For the text-containing cell, return its midpoint in (X, Y) coordinate format. 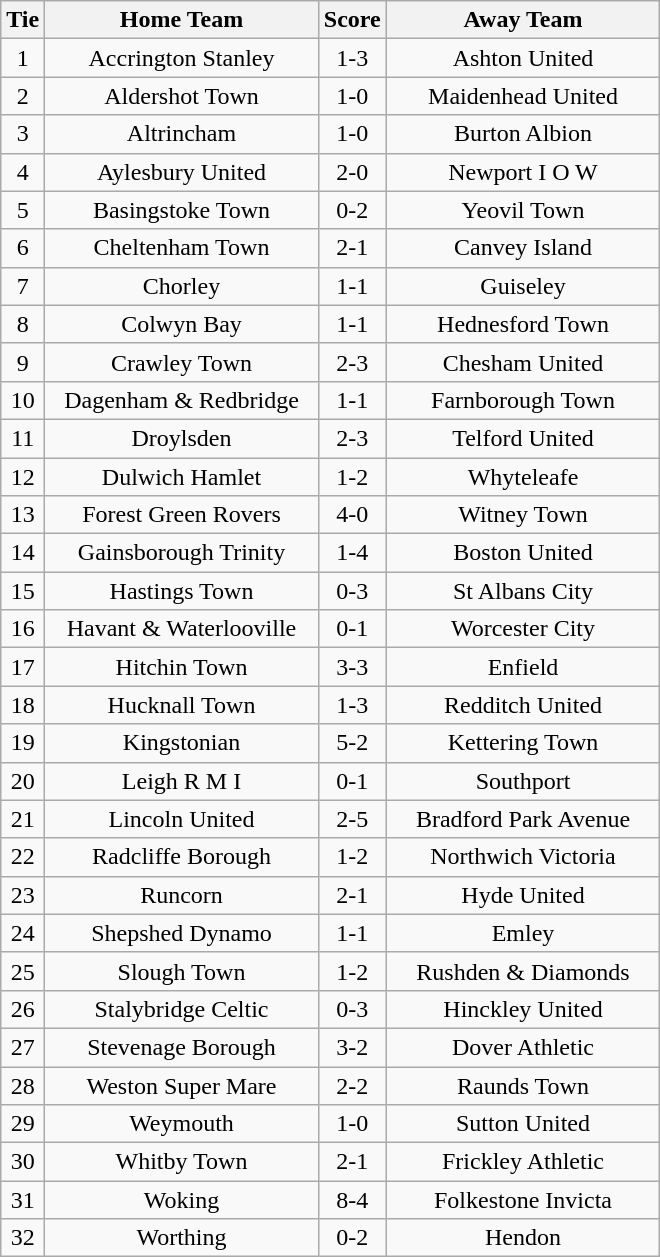
Burton Albion (523, 134)
2-2 (352, 1085)
10 (23, 400)
5-2 (352, 743)
Worcester City (523, 629)
Enfield (523, 667)
Stevenage Borough (182, 1047)
Hyde United (523, 895)
Colwyn Bay (182, 324)
Newport I O W (523, 172)
Northwich Victoria (523, 857)
Worthing (182, 1238)
21 (23, 819)
Hitchin Town (182, 667)
9 (23, 362)
8-4 (352, 1200)
3-2 (352, 1047)
Woking (182, 1200)
13 (23, 515)
22 (23, 857)
Basingstoke Town (182, 210)
Aylesbury United (182, 172)
Stalybridge Celtic (182, 1009)
Shepshed Dynamo (182, 933)
Canvey Island (523, 248)
25 (23, 971)
Radcliffe Borough (182, 857)
12 (23, 477)
Bradford Park Avenue (523, 819)
2-0 (352, 172)
Chesham United (523, 362)
4 (23, 172)
Folkestone Invicta (523, 1200)
6 (23, 248)
Hendon (523, 1238)
29 (23, 1124)
20 (23, 781)
2 (23, 96)
Yeovil Town (523, 210)
Whitby Town (182, 1162)
Weston Super Mare (182, 1085)
Dagenham & Redbridge (182, 400)
Cheltenham Town (182, 248)
Maidenhead United (523, 96)
Hastings Town (182, 591)
Frickley Athletic (523, 1162)
Witney Town (523, 515)
Hucknall Town (182, 705)
16 (23, 629)
17 (23, 667)
Redditch United (523, 705)
Leigh R M I (182, 781)
Forest Green Rovers (182, 515)
5 (23, 210)
Slough Town (182, 971)
1-4 (352, 553)
14 (23, 553)
Kingstonian (182, 743)
24 (23, 933)
Away Team (523, 20)
Aldershot Town (182, 96)
Kettering Town (523, 743)
30 (23, 1162)
Score (352, 20)
Gainsborough Trinity (182, 553)
19 (23, 743)
4-0 (352, 515)
Southport (523, 781)
Whyteleafe (523, 477)
15 (23, 591)
St Albans City (523, 591)
Dulwich Hamlet (182, 477)
Guiseley (523, 286)
Home Team (182, 20)
2-5 (352, 819)
Hednesford Town (523, 324)
3 (23, 134)
Sutton United (523, 1124)
Dover Athletic (523, 1047)
32 (23, 1238)
Tie (23, 20)
1 (23, 58)
Telford United (523, 438)
Weymouth (182, 1124)
Ashton United (523, 58)
26 (23, 1009)
Lincoln United (182, 819)
Droylsden (182, 438)
Hinckley United (523, 1009)
Chorley (182, 286)
Emley (523, 933)
Havant & Waterlooville (182, 629)
Rushden & Diamonds (523, 971)
Raunds Town (523, 1085)
27 (23, 1047)
Runcorn (182, 895)
Farnborough Town (523, 400)
11 (23, 438)
Altrincham (182, 134)
3-3 (352, 667)
Accrington Stanley (182, 58)
8 (23, 324)
28 (23, 1085)
Boston United (523, 553)
18 (23, 705)
Crawley Town (182, 362)
31 (23, 1200)
7 (23, 286)
23 (23, 895)
